Extract the (X, Y) coordinate from the center of the cell holding the provided text.  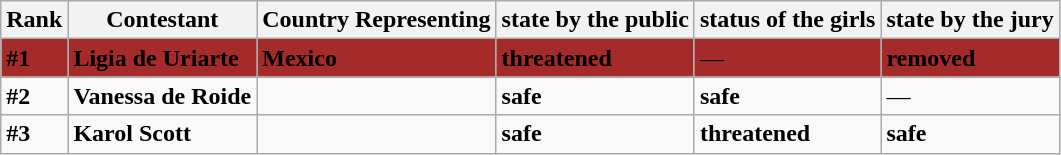
state by the public (595, 20)
state by the jury (970, 20)
Karol Scott (162, 134)
status of the girls (787, 20)
Ligia de Uriarte (162, 58)
#1 (34, 58)
Contestant (162, 20)
Country Representing (376, 20)
#2 (34, 96)
Vanessa de Roide (162, 96)
Mexico (376, 58)
Rank (34, 20)
removed (970, 58)
#3 (34, 134)
